Find where the given text appears and provide that cell's center as [x, y] coordinate. 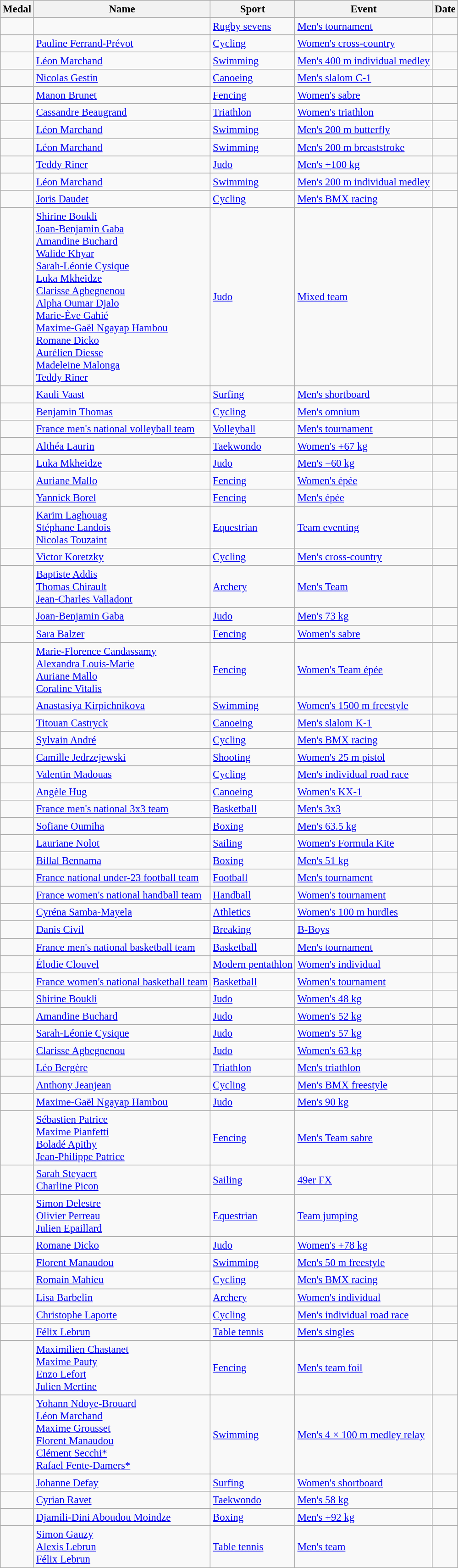
Rugby sevens [253, 27]
Men's 58 kg [363, 1500]
Men's slalom K-1 [363, 723]
Women's 48 kg [363, 999]
Lisa Barbelin [122, 1297]
Men's 3x3 [363, 809]
Handball [253, 895]
Men's 400 m individual medley [363, 61]
Men's triathlon [363, 1068]
Victor Koretzky [122, 557]
Team jumping [363, 1216]
Men's 200 m breaststroke [363, 147]
Men's 63.5 kg [363, 826]
Yannick Borel [122, 498]
Breaking [253, 930]
Althéa Laurin [122, 446]
Djamili-Dini Aboudou Moindze [122, 1517]
Team eventing [363, 528]
Women's Formula Kite [363, 843]
Marie-Florence CandassamyAlexandra Louis-MarieAuriane MalloCoraline Vitalis [122, 670]
Men's +92 kg [363, 1517]
Romain Mahieu [122, 1280]
Auriane Mallo [122, 481]
Élodie Clouvel [122, 964]
Women's shortboard [363, 1483]
Sara Balzer [122, 634]
Cyrian Ravet [122, 1500]
Women's triathlon [363, 112]
France national under-23 football team [122, 878]
Florent Manaudou [122, 1263]
Karim LaghouagStéphane LandoisNicolas Touzaint [122, 528]
Sofiane Oumiha [122, 826]
Simon DelestreOlivier PerreauJulien Epaillard [122, 1216]
Sylvain André [122, 740]
Name [122, 9]
Clarisse Agbegnenou [122, 1050]
Luka Mkheidze [122, 463]
France women's national handball team [122, 895]
Volleyball [253, 429]
Shooting [253, 757]
Men's Team sabre [363, 1138]
Amandine Buchard [122, 1016]
Women's Team épée [363, 670]
Women's 25 m pistol [363, 757]
Women's cross-country [363, 44]
Léo Bergère [122, 1068]
Cyréna Samba-Mayela [122, 913]
Simon GauzyAlexis LebrunFélix Lebrun [122, 1547]
Athletics [253, 913]
B-Boys [363, 930]
Danis Civil [122, 930]
Cassandre Beaugrand [122, 112]
Kauli Vaast [122, 395]
Sarah SteyaertCharline Picon [122, 1180]
France men's national volleyball team [122, 429]
Anastasiya Kirpichnikova [122, 705]
Men's 200 m butterfly [363, 130]
Anthony Jeanjean [122, 1085]
Maximilien ChastanetMaxime PautyEnzo LefortJulien Mertine [122, 1367]
Teddy Riner [122, 164]
Men's Team [363, 587]
Yohann Ndoye-BrouardLéon MarchandMaxime GroussetFlorent ManaudouClément Secchi*Rafael Fente-Damers* [122, 1434]
Women's 57 kg [363, 1033]
Men's singles [363, 1332]
Valentin Madouas [122, 775]
Men's −60 kg [363, 463]
Félix Lebrun [122, 1332]
Medal [17, 9]
Joan-Benjamin Gaba [122, 617]
Sport [253, 9]
Women's 1500 m freestyle [363, 705]
Women's 63 kg [363, 1050]
Women's KX-1 [363, 792]
Christophe Laporte [122, 1315]
Billal Bennama [122, 861]
Camille Jedrzejewski [122, 757]
Football [253, 878]
Maxime-Gaël Ngayap Hambou [122, 1102]
Women's +67 kg [363, 446]
Men's +100 kg [363, 164]
Sarah-Léonie Cysique [122, 1033]
Joris Daudet [122, 199]
Women's épée [363, 481]
Men's 200 m individual medley [363, 182]
France women's national basketball team [122, 982]
Angèle Hug [122, 792]
Titouan Castryck [122, 723]
Mixed team [363, 296]
Women's +78 kg [363, 1245]
Men's 73 kg [363, 617]
Men's omnium [363, 412]
Johanne Defay [122, 1483]
Baptiste AddisThomas ChiraultJean-Charles Valladont [122, 587]
Men's 50 m freestyle [363, 1263]
Event [363, 9]
Date [445, 9]
Nicolas Gestin [122, 78]
Manon Brunet [122, 95]
Modern pentathlon [253, 964]
Sébastien PatriceMaxime PianfettiBoladé ApithyJean-Philippe Patrice [122, 1138]
Men's 90 kg [363, 1102]
Men's team [363, 1547]
Men's épée [363, 498]
Women's 52 kg [363, 1016]
Men's 4 × 100 m medley relay [363, 1434]
Shirine Boukli [122, 999]
France men's national 3x3 team [122, 809]
Lauriane Nolot [122, 843]
Men's slalom C-1 [363, 78]
Men's 51 kg [363, 861]
Romane Dicko [122, 1245]
Men's cross-country [363, 557]
Men's shortboard [363, 395]
Benjamin Thomas [122, 412]
Pauline Ferrand-Prévot [122, 44]
49er FX [363, 1180]
Women's 100 m hurdles [363, 913]
Men's BMX freestyle [363, 1085]
France men's national basketball team [122, 947]
Men's team foil [363, 1367]
